Search for the cell housing the specified text and yield its (X, Y) center coordinate. 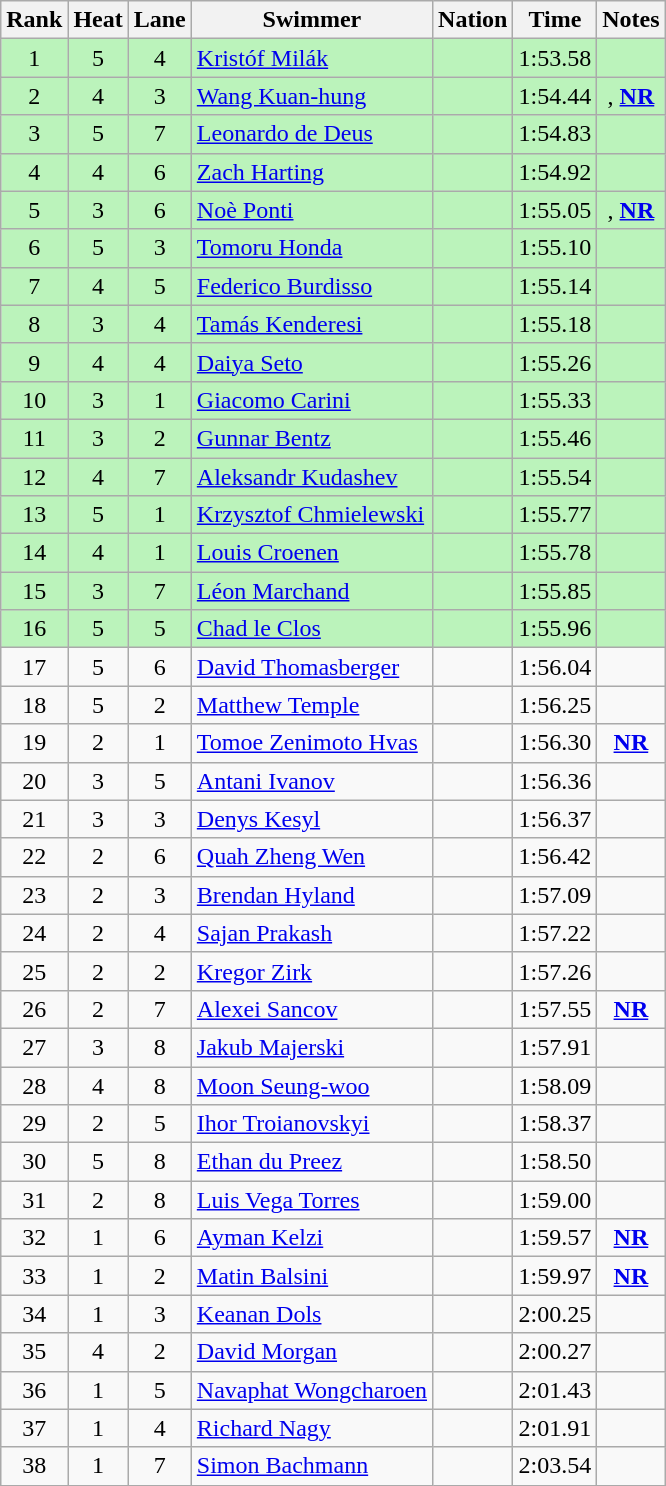
2:00.27 (555, 1352)
Gunnar Bentz (312, 438)
1:55.10 (555, 248)
Tomoru Honda (312, 248)
Rank (34, 20)
1:59.00 (555, 1200)
17 (34, 667)
16 (34, 629)
14 (34, 553)
1:57.09 (555, 895)
2:00.25 (555, 1314)
1:58.50 (555, 1162)
Ayman Kelzi (312, 1238)
1:56.37 (555, 819)
1:56.30 (555, 743)
Luis Vega Torres (312, 1200)
29 (34, 1124)
Simon Bachmann (312, 1466)
Aleksandr Kudashev (312, 477)
13 (34, 515)
Wang Kuan-hung (312, 96)
David Thomasberger (312, 667)
21 (34, 819)
Federico Burdisso (312, 286)
36 (34, 1390)
Noè Ponti (312, 210)
10 (34, 400)
Jakub Majerski (312, 1047)
Louis Croenen (312, 553)
1:59.57 (555, 1238)
Krzysztof Chmielewski (312, 515)
Ethan du Preez (312, 1162)
Richard Nagy (312, 1428)
1:56.42 (555, 857)
Tamás Kenderesi (312, 324)
1:54.83 (555, 134)
Leonardo de Deus (312, 134)
Kristóf Milák (312, 58)
Tomoe Zenimoto Hvas (312, 743)
Swimmer (312, 20)
1:55.14 (555, 286)
9 (34, 362)
1:57.55 (555, 1009)
Sajan Prakash (312, 933)
1:54.44 (555, 96)
1:55.46 (555, 438)
1:56.25 (555, 705)
1:56.36 (555, 781)
Heat (98, 20)
Keanan Dols (312, 1314)
1:55.18 (555, 324)
1:59.97 (555, 1276)
2:03.54 (555, 1466)
11 (34, 438)
1:58.09 (555, 1085)
Denys Kesyl (312, 819)
35 (34, 1352)
Zach Harting (312, 172)
1:55.26 (555, 362)
32 (34, 1238)
38 (34, 1466)
37 (34, 1428)
20 (34, 781)
1:53.58 (555, 58)
23 (34, 895)
1:55.85 (555, 591)
1:55.33 (555, 400)
Quah Zheng Wen (312, 857)
31 (34, 1200)
Time (555, 20)
1:55.54 (555, 477)
18 (34, 705)
1:55.78 (555, 553)
33 (34, 1276)
25 (34, 971)
David Morgan (312, 1352)
Daiya Seto (312, 362)
1:57.26 (555, 971)
1:55.96 (555, 629)
Navaphat Wongcharoen (312, 1390)
1:55.05 (555, 210)
12 (34, 477)
Ihor Troianovskyi (312, 1124)
Matin Balsini (312, 1276)
30 (34, 1162)
Giacomo Carini (312, 400)
27 (34, 1047)
2:01.91 (555, 1428)
15 (34, 591)
1:55.77 (555, 515)
1:57.91 (555, 1047)
1:56.04 (555, 667)
26 (34, 1009)
Brendan Hyland (312, 895)
Matthew Temple (312, 705)
1:54.92 (555, 172)
Antani Ivanov (312, 781)
Nation (473, 20)
Notes (631, 20)
Moon Seung-woo (312, 1085)
Kregor Zirk (312, 971)
34 (34, 1314)
1:57.22 (555, 933)
24 (34, 933)
2:01.43 (555, 1390)
19 (34, 743)
Léon Marchand (312, 591)
1:58.37 (555, 1124)
28 (34, 1085)
Chad le Clos (312, 629)
Alexei Sancov (312, 1009)
22 (34, 857)
Lane (160, 20)
